Return [x, y] of the center of cell containing provided text 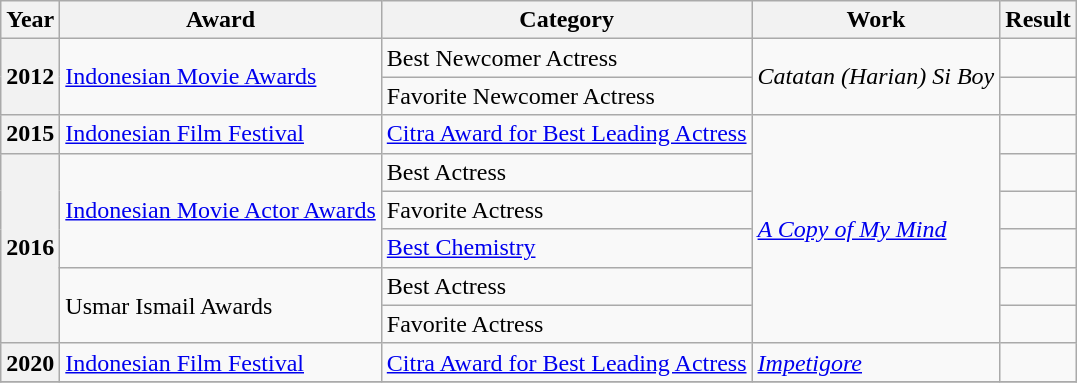
2016 [30, 248]
2020 [30, 362]
Impetigore [876, 362]
Result [1038, 20]
Favorite Newcomer Actress [566, 96]
Category [566, 20]
Best Chemistry [566, 248]
Award [220, 20]
Usmar Ismail Awards [220, 305]
2015 [30, 134]
2012 [30, 77]
Catatan (Harian) Si Boy [876, 77]
Best Newcomer Actress [566, 58]
Indonesian Movie Awards [220, 77]
Work [876, 20]
Indonesian Movie Actor Awards [220, 210]
A Copy of My Mind [876, 229]
Year [30, 20]
